Identify which cell holds the provided text, then report its (X, Y) central coordinate. 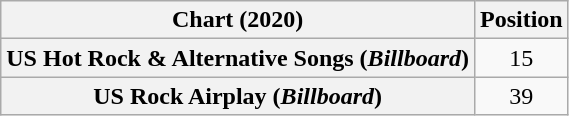
Chart (2020) (238, 20)
Position (521, 20)
15 (521, 58)
39 (521, 96)
US Hot Rock & Alternative Songs (Billboard) (238, 58)
US Rock Airplay (Billboard) (238, 96)
